Identify which cell holds the provided text, then report its [X, Y] central coordinate. 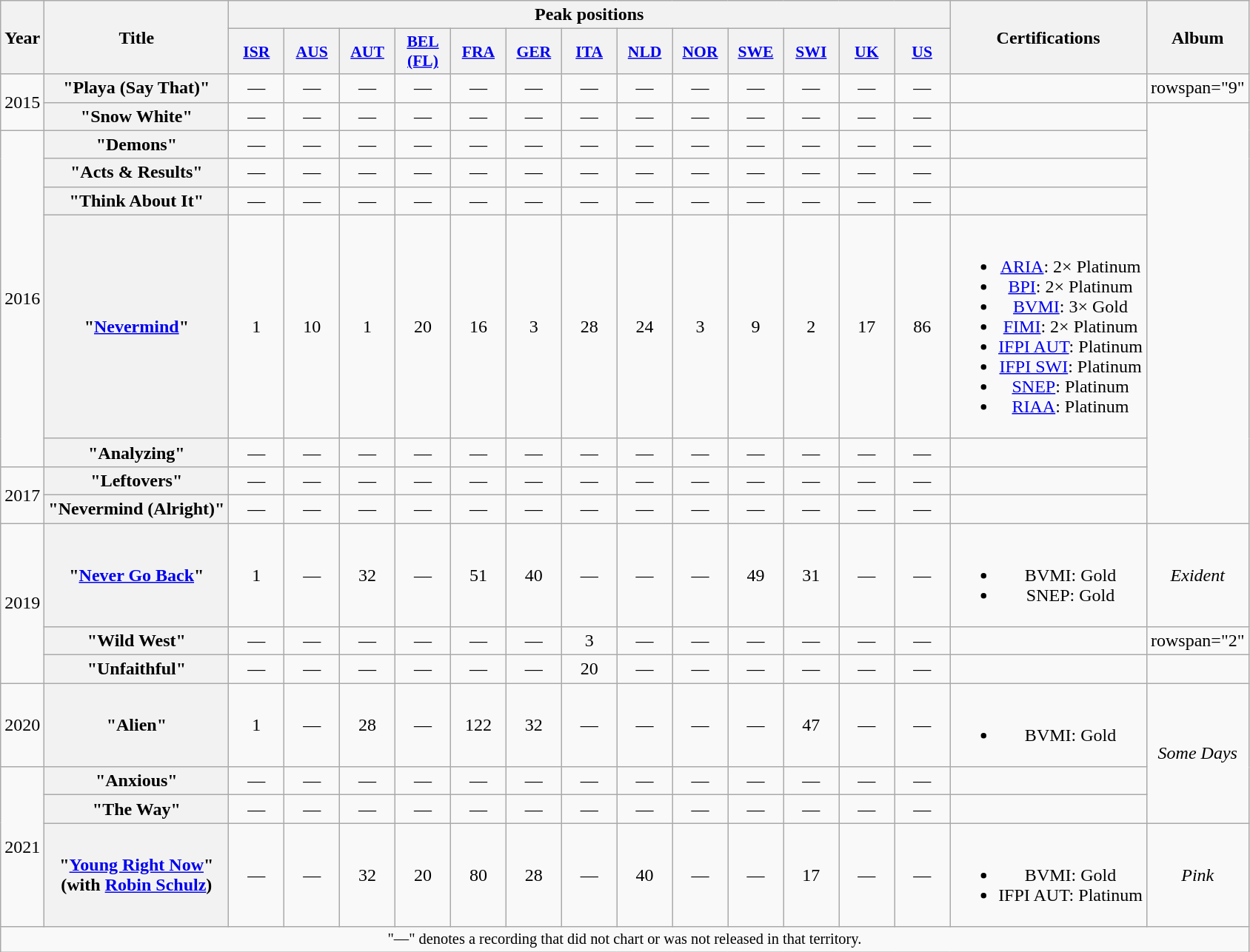
Year [22, 37]
51 [478, 574]
2020 [22, 725]
"Anxious" [136, 781]
US [923, 52]
2016 [22, 298]
24 [644, 326]
"Young Right Now"(with Robin Schulz) [136, 875]
rowspan="9" [1197, 88]
Pink [1197, 875]
Exident [1197, 574]
"Acts & Results" [136, 172]
2 [812, 326]
Peak positions [589, 15]
"Unfaithful" [136, 669]
2021 [22, 847]
Title [136, 37]
"Nevermind" [136, 326]
2019 [22, 603]
2017 [22, 495]
80 [478, 875]
"Demons" [136, 144]
122 [478, 725]
BVMI: GoldSNEP: Gold [1049, 574]
BVMI: GoldIFPI AUT: Platinum [1049, 875]
"Alien" [136, 725]
Some Days [1197, 754]
NOR [701, 52]
49 [755, 574]
NLD [644, 52]
BVMI: Gold [1049, 725]
86 [923, 326]
FRA [478, 52]
GER [533, 52]
16 [478, 326]
"Analyzing" [136, 452]
"Leftovers" [136, 480]
"Playa (Say That)" [136, 88]
10 [312, 326]
47 [812, 725]
"—" denotes a recording that did not chart or was not released in that territory. [625, 939]
31 [812, 574]
Album [1197, 37]
SWI [812, 52]
UK [866, 52]
AUS [312, 52]
"Never Go Back" [136, 574]
"Think About It" [136, 201]
ARIA: 2× PlatinumBPI: 2× PlatinumBVMI: 3× GoldFIMI: 2× PlatinumIFPI AUT: PlatinumIFPI SWI: PlatinumSNEP: PlatinumRIAA: Platinum [1049, 326]
"Snow White" [136, 116]
BEL(FL) [424, 52]
ISR [256, 52]
9 [755, 326]
ITA [589, 52]
2015 [22, 102]
rowspan="2" [1197, 641]
SWE [755, 52]
"Nevermind (Alright)" [136, 509]
"Wild West" [136, 641]
AUT [367, 52]
Certifications [1049, 37]
"The Way" [136, 809]
